Provide the (X, Y) coordinate of the cell's center where the given text is located.  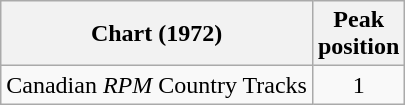
Canadian RPM Country Tracks (157, 85)
1 (358, 85)
Chart (1972) (157, 34)
Peakposition (358, 34)
